Extract the [x, y] coordinate from the center of the cell holding the provided text.  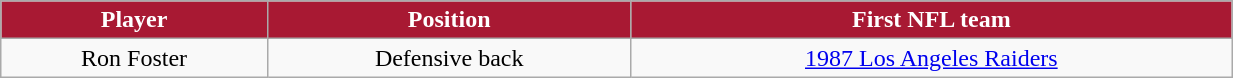
Defensive back [449, 58]
1987 Los Angeles Raiders [932, 58]
Player [134, 20]
Position [449, 20]
Ron Foster [134, 58]
First NFL team [932, 20]
